Provide the [x, y] coordinate of the cell's center where the given text is located.  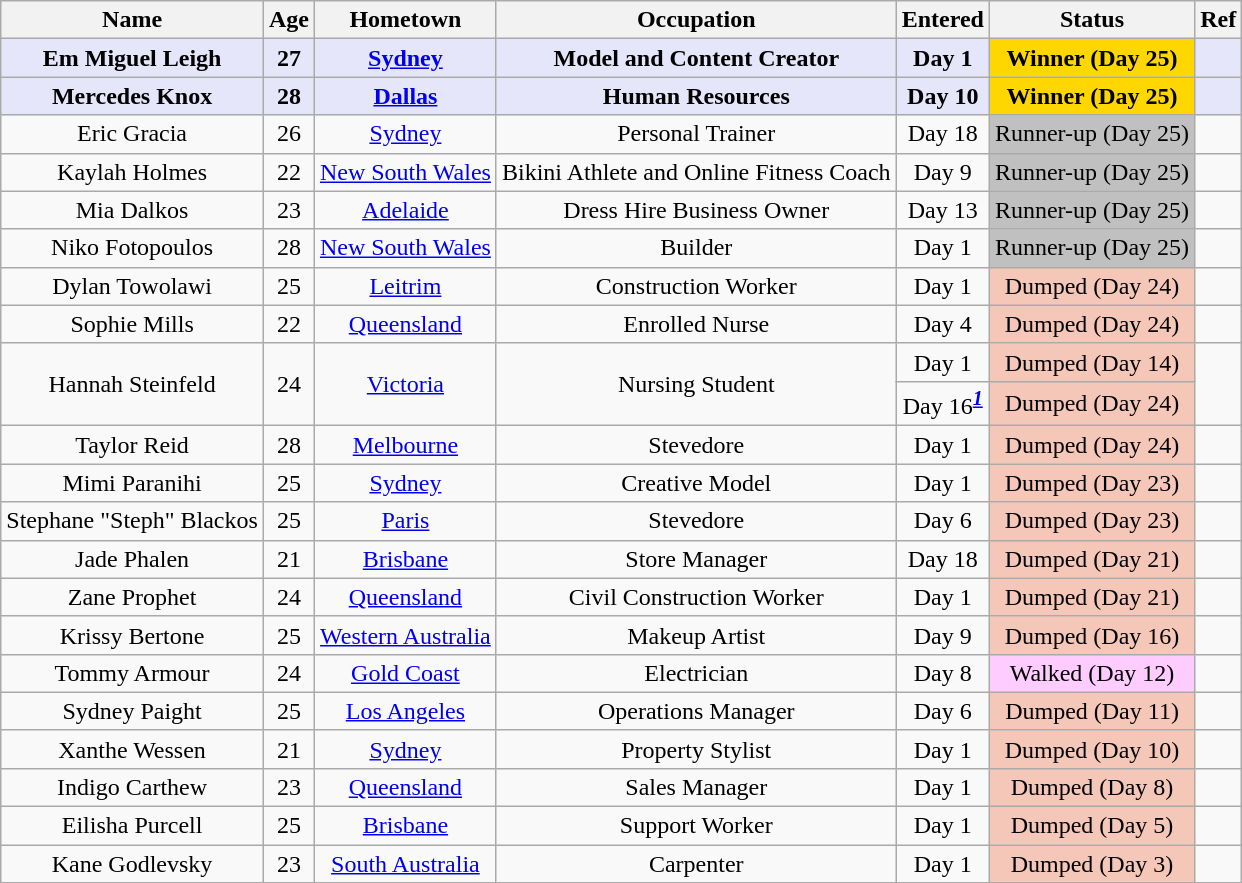
Dumped (Day 10) [1092, 749]
Sales Manager [696, 787]
Los Angeles [405, 711]
Construction Worker [696, 286]
Paris [405, 521]
Victoria [405, 384]
Makeup Artist [696, 635]
Western Australia [405, 635]
Entered [942, 20]
Leitrim [405, 286]
Gold Coast [405, 673]
Dallas [405, 96]
Carpenter [696, 864]
Ref [1218, 20]
South Australia [405, 864]
Dylan Towolawi [132, 286]
Eilisha Purcell [132, 826]
Operations Manager [696, 711]
Em Miguel Leigh [132, 58]
Store Manager [696, 559]
Model and Content Creator [696, 58]
Day 10 [942, 96]
Dumped (Day 8) [1092, 787]
Eric Gracia [132, 134]
27 [288, 58]
Kane Godlevsky [132, 864]
Krissy Bertone [132, 635]
Niko Fotopoulos [132, 248]
Builder [696, 248]
Human Resources [696, 96]
Electrician [696, 673]
Melbourne [405, 445]
Dumped (Day 5) [1092, 826]
Name [132, 20]
Stephane "Steph" Blackos [132, 521]
Xanthe Wessen [132, 749]
Day 8 [942, 673]
Day 4 [942, 324]
Civil Construction Worker [696, 597]
Personal Trainer [696, 134]
Dumped (Day 11) [1092, 711]
Zane Prophet [132, 597]
Dumped (Day 16) [1092, 635]
Kaylah Holmes [132, 172]
Adelaide [405, 210]
Mimi Paranihi [132, 483]
Occupation [696, 20]
Walked (Day 12) [1092, 673]
Taylor Reid [132, 445]
Jade Phalen [132, 559]
Mercedes Knox [132, 96]
Tommy Armour [132, 673]
Indigo Carthew [132, 787]
Sydney Paight [132, 711]
26 [288, 134]
Nursing Student [696, 384]
Sophie Mills [132, 324]
Hannah Steinfeld [132, 384]
Mia Dalkos [132, 210]
Property Stylist [696, 749]
Dress Hire Business Owner [696, 210]
Status [1092, 20]
Dumped (Day 3) [1092, 864]
Day 161 [942, 404]
Hometown [405, 20]
Enrolled Nurse [696, 324]
Bikini Athlete and Online Fitness Coach [696, 172]
Creative Model [696, 483]
Support Worker [696, 826]
Dumped (Day 14) [1092, 362]
Age [288, 20]
Day 13 [942, 210]
